Search for the cell housing the specified text and yield its [X, Y] center coordinate. 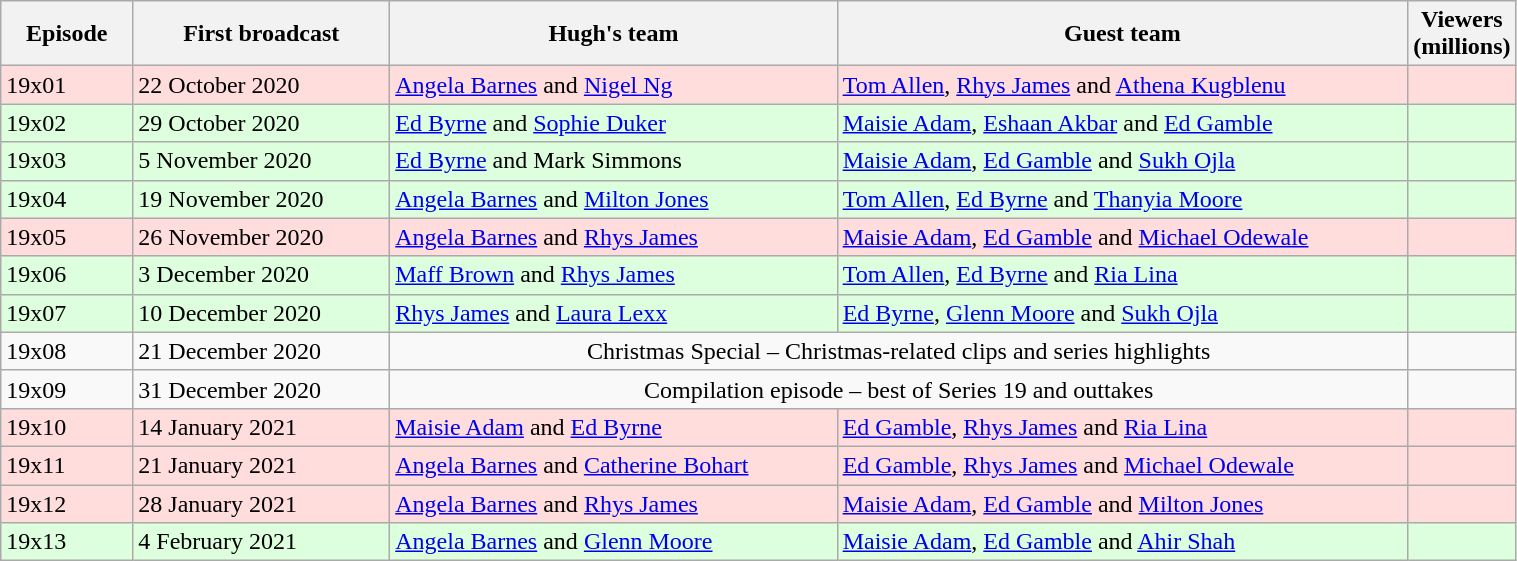
21 December 2020 [262, 351]
19x03 [67, 161]
Ed Gamble, Rhys James and Ria Lina [1122, 427]
19x13 [67, 542]
Maisie Adam, Ed Gamble and Ahir Shah [1122, 542]
Ed Byrne, Glenn Moore and Sukh Ojla [1122, 313]
19x05 [67, 237]
4 February 2021 [262, 542]
Maisie Adam, Ed Gamble and Michael Odewale [1122, 237]
Angela Barnes and Nigel Ng [614, 85]
19x01 [67, 85]
19x10 [67, 427]
29 October 2020 [262, 123]
Ed Byrne and Mark Simmons [614, 161]
Viewers(millions) [1462, 34]
Guest team [1122, 34]
5 November 2020 [262, 161]
Maisie Adam, Ed Gamble and Milton Jones [1122, 503]
19x08 [67, 351]
Hugh's team [614, 34]
First broadcast [262, 34]
Maff Brown and Rhys James [614, 275]
19x02 [67, 123]
Tom Allen, Ed Byrne and Ria Lina [1122, 275]
10 December 2020 [262, 313]
Ed Gamble, Rhys James and Michael Odewale [1122, 465]
19x09 [67, 389]
28 January 2021 [262, 503]
21 January 2021 [262, 465]
Tom Allen, Rhys James and Athena Kugblenu [1122, 85]
Compilation episode – best of Series 19 and outtakes [899, 389]
Ed Byrne and Sophie Duker [614, 123]
19x04 [67, 199]
19x06 [67, 275]
Angela Barnes and Catherine Bohart [614, 465]
19x07 [67, 313]
Episode [67, 34]
22 October 2020 [262, 85]
19x12 [67, 503]
Rhys James and Laura Lexx [614, 313]
Maisie Adam and Ed Byrne [614, 427]
Christmas Special – Christmas-related clips and series highlights [899, 351]
Tom Allen, Ed Byrne and Thanyia Moore [1122, 199]
26 November 2020 [262, 237]
Maisie Adam, Eshaan Akbar and Ed Gamble [1122, 123]
19x11 [67, 465]
31 December 2020 [262, 389]
Maisie Adam, Ed Gamble and Sukh Ojla [1122, 161]
Angela Barnes and Glenn Moore [614, 542]
14 January 2021 [262, 427]
19 November 2020 [262, 199]
3 December 2020 [262, 275]
Angela Barnes and Milton Jones [614, 199]
